Pinpoint the cell where the given text exists, returning its [X, Y] midpoint coordinate. 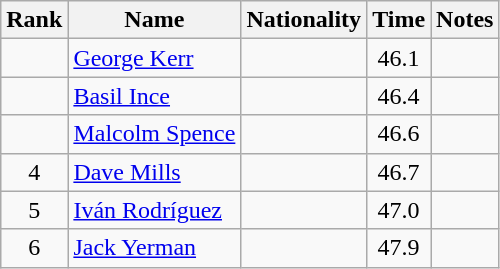
Dave Mills [154, 172]
Malcolm Spence [154, 134]
Iván Rodríguez [154, 210]
Rank [34, 20]
47.0 [399, 210]
46.1 [399, 58]
Time [399, 20]
46.7 [399, 172]
6 [34, 248]
Jack Yerman [154, 248]
Basil Ince [154, 96]
Nationality [304, 20]
5 [34, 210]
Name [154, 20]
47.9 [399, 248]
4 [34, 172]
Notes [465, 20]
46.4 [399, 96]
George Kerr [154, 58]
46.6 [399, 134]
